Detect which cell encompasses the target text, then output its (x, y) center coordinate. 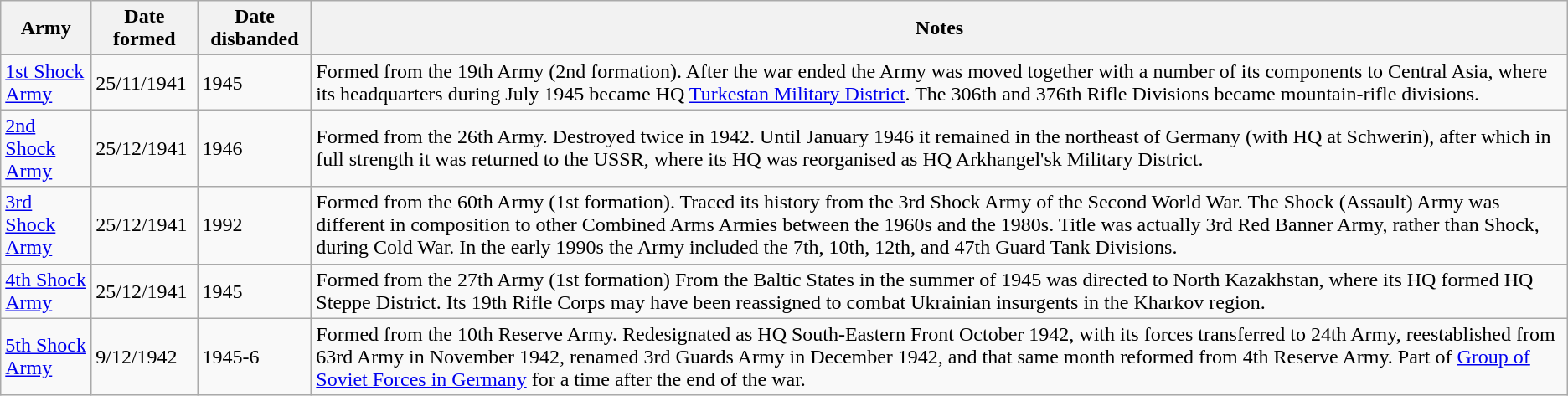
1992 (255, 225)
25/11/1941 (144, 82)
1945-6 (255, 357)
Date disbanded (255, 28)
Date formed (144, 28)
5th Shock Army (46, 357)
4th Shock Army (46, 291)
3rd Shock Army (46, 225)
Notes (940, 28)
2nd Shock Army (46, 148)
1st Shock Army (46, 82)
1946 (255, 148)
9/12/1942 (144, 357)
Army (46, 28)
